Output the (X, Y) coordinate of the center of the cell containing the given text.  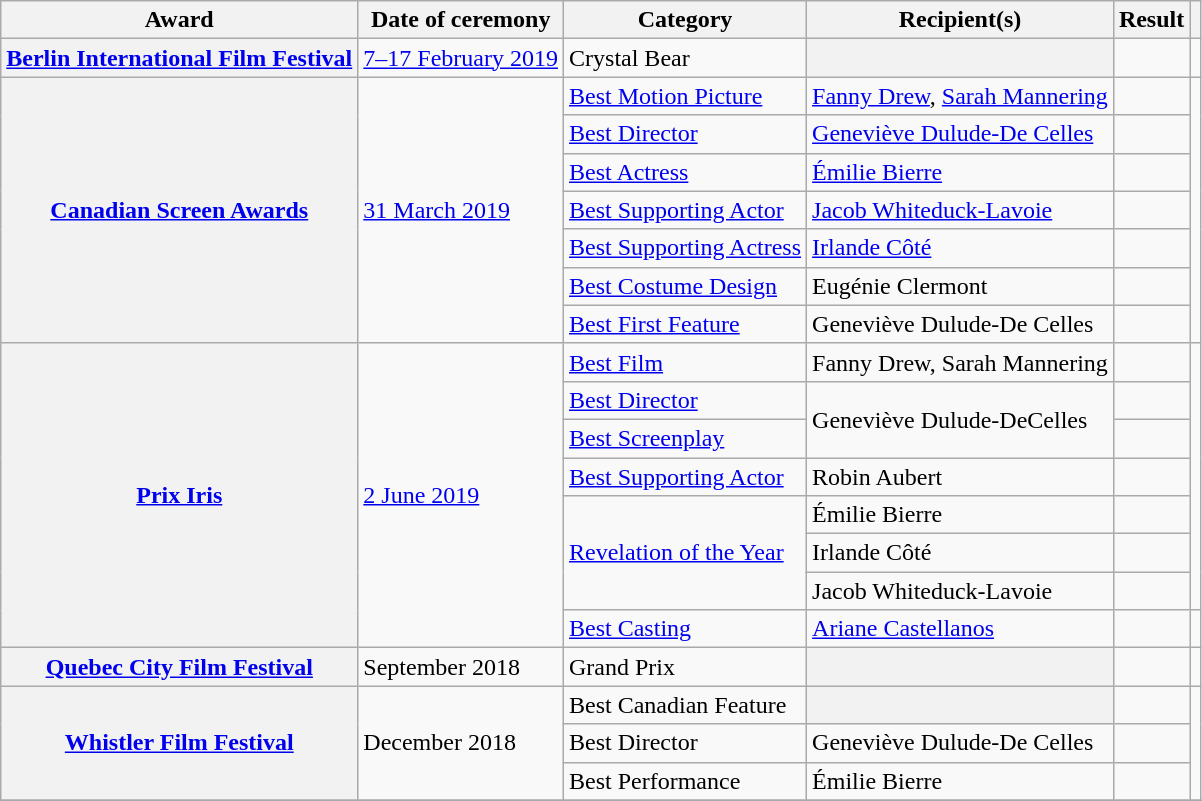
Award (180, 20)
Category (686, 20)
Canadian Screen Awards (180, 210)
Date of ceremony (461, 20)
Berlin International Film Festival (180, 58)
Best Costume Design (686, 286)
Best Motion Picture (686, 96)
Geneviève Dulude-DeCelles (960, 419)
Revelation of the Year (686, 553)
Best First Feature (686, 324)
Eugénie Clermont (960, 286)
Best Supporting Actress (686, 248)
2 June 2019 (461, 495)
31 March 2019 (461, 210)
Result (1151, 20)
Grand Prix (686, 667)
Best Film (686, 362)
Whistler Film Festival (180, 743)
September 2018 (461, 667)
Ariane Castellanos (960, 629)
Crystal Bear (686, 58)
December 2018 (461, 743)
Recipient(s) (960, 20)
Best Canadian Feature (686, 705)
Best Screenplay (686, 438)
Best Performance (686, 781)
Prix Iris (180, 495)
Best Casting (686, 629)
7–17 February 2019 (461, 58)
Best Actress (686, 172)
Robin Aubert (960, 477)
Quebec City Film Festival (180, 667)
